Search for the cell housing the specified text and yield its (X, Y) center coordinate. 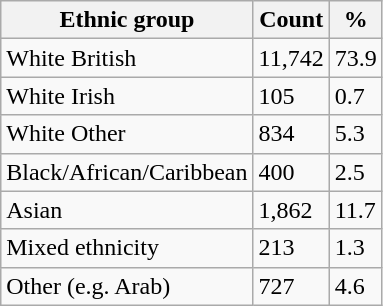
11,742 (291, 58)
Ethnic group (127, 20)
Mixed ethnicity (127, 248)
1.3 (356, 248)
213 (291, 248)
400 (291, 172)
Count (291, 20)
73.9 (356, 58)
2.5 (356, 172)
White Other (127, 134)
% (356, 20)
5.3 (356, 134)
1,862 (291, 210)
White British (127, 58)
Asian (127, 210)
Black/African/Caribbean (127, 172)
727 (291, 286)
Other (e.g. Arab) (127, 286)
11.7 (356, 210)
0.7 (356, 96)
834 (291, 134)
105 (291, 96)
4.6 (356, 286)
White Irish (127, 96)
